Locate the cell with the specified text and output its [X, Y] center coordinate. 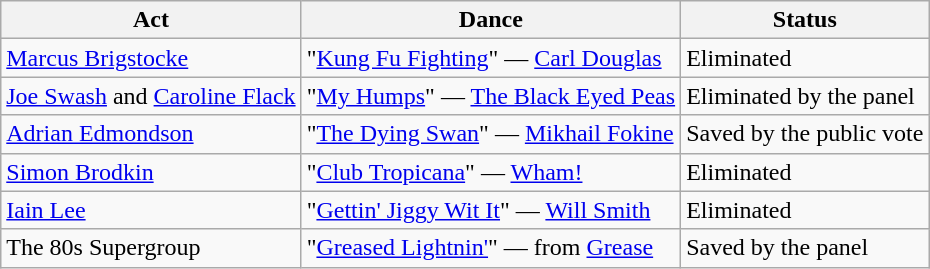
Saved by the public vote [805, 134]
"Gettin' Jiggy Wit It" — Will Smith [491, 210]
"Club Tropicana" — Wham! [491, 172]
Marcus Brigstocke [151, 58]
Dance [491, 20]
Joe Swash and Caroline Flack [151, 96]
"My Humps" — The Black Eyed Peas [491, 96]
"Greased Lightnin'" — from Grease [491, 248]
Adrian Edmondson [151, 134]
"Kung Fu Fighting" — Carl Douglas [491, 58]
Simon Brodkin [151, 172]
"The Dying Swan" — Mikhail Fokine [491, 134]
Iain Lee [151, 210]
Eliminated by the panel [805, 96]
Act [151, 20]
The 80s Supergroup [151, 248]
Saved by the panel [805, 248]
Status [805, 20]
